Find where the given text appears and provide that cell's center as [x, y] coordinate. 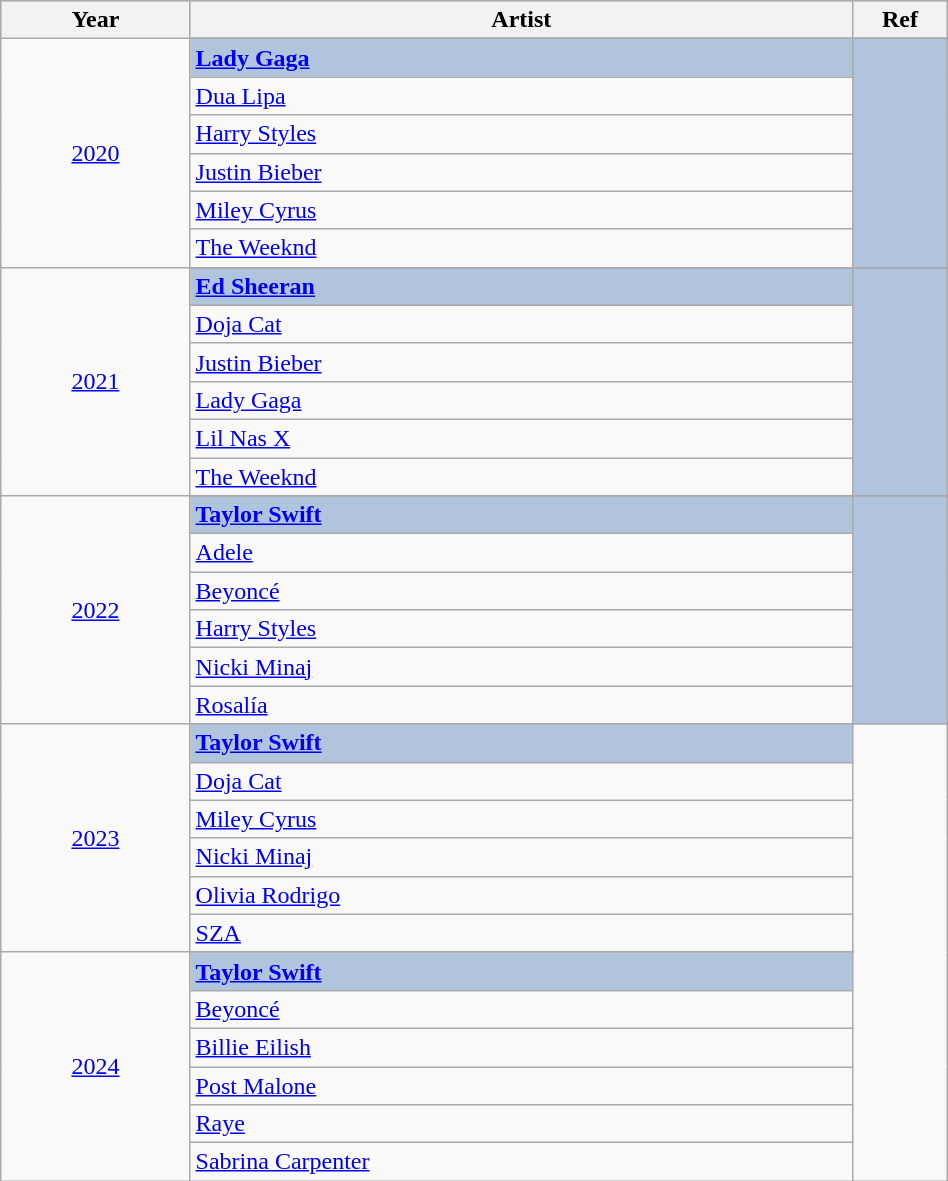
Billie Eilish [522, 1047]
Ref [900, 20]
SZA [522, 933]
Adele [522, 553]
Lil Nas X [522, 438]
Olivia Rodrigo [522, 895]
Rosalía [522, 705]
Post Malone [522, 1085]
2020 [96, 153]
2022 [96, 610]
Ed Sheeran [522, 286]
Raye [522, 1124]
2024 [96, 1066]
Sabrina Carpenter [522, 1162]
Artist [522, 20]
Year [96, 20]
Dua Lipa [522, 96]
2021 [96, 381]
2023 [96, 838]
